Return the (X, Y) coordinate for the center point of the cell that contains the specified text.  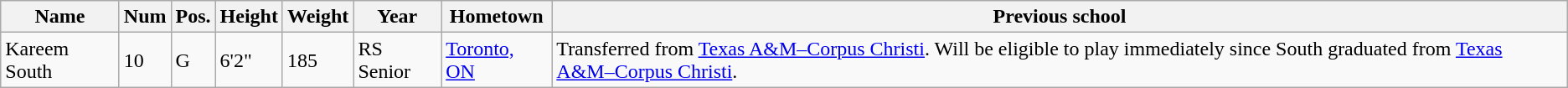
Height (249, 17)
Previous school (1060, 17)
Kareem South (60, 60)
Name (60, 17)
Weight (317, 17)
Transferred from Texas A&M–Corpus Christi. Will be eligible to play immediately since South graduated from Texas A&M–Corpus Christi. (1060, 60)
Pos. (193, 17)
6'2" (249, 60)
10 (145, 60)
185 (317, 60)
RS Senior (397, 60)
Year (397, 17)
Toronto, ON (497, 60)
Num (145, 17)
G (193, 60)
Hometown (497, 17)
